For the text-containing cell, return its midpoint in [x, y] coordinate format. 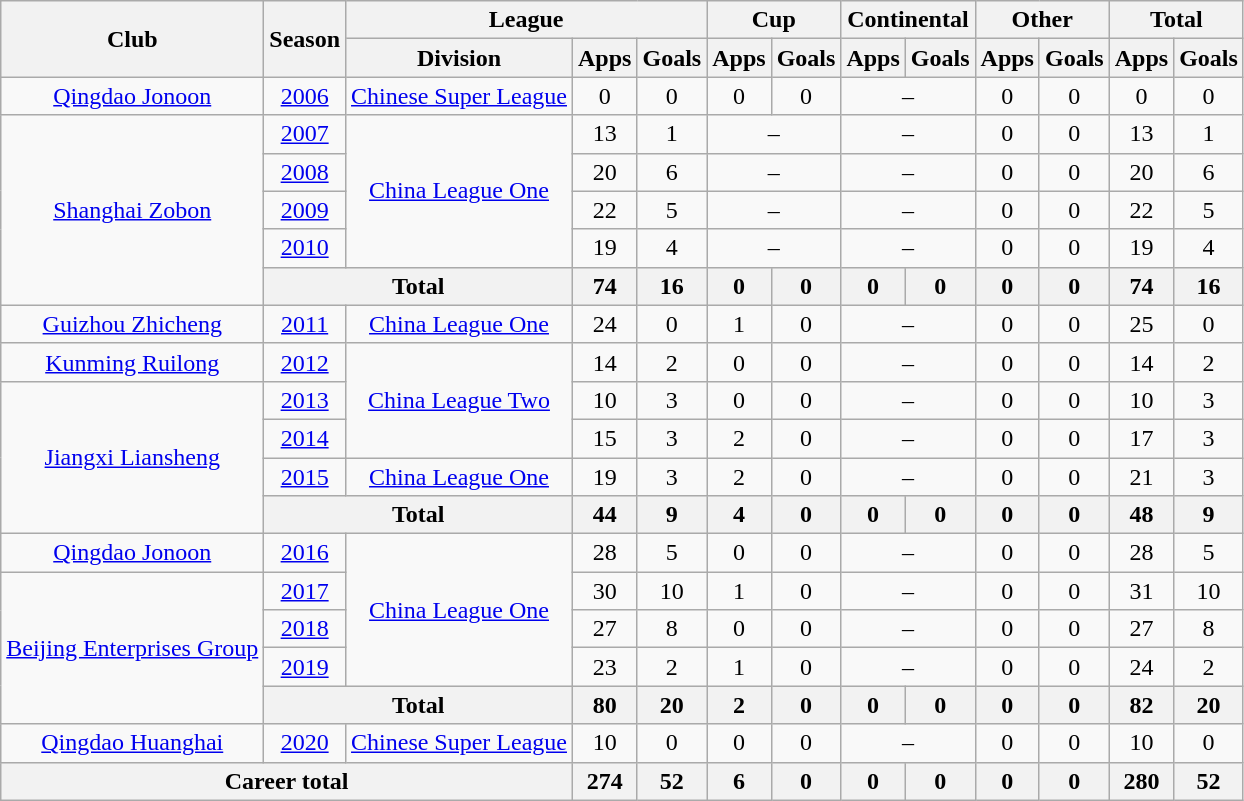
2017 [305, 591]
23 [605, 667]
Other [1042, 20]
Qingdao Huanghai [132, 743]
Cup [774, 20]
2012 [305, 362]
2006 [305, 96]
48 [1141, 515]
Division [460, 58]
Jiangxi Liansheng [132, 457]
2007 [305, 134]
44 [605, 515]
2009 [305, 210]
31 [1141, 591]
Beijing Enterprises Group [132, 648]
Continental [908, 20]
2011 [305, 324]
21 [1141, 477]
2008 [305, 172]
Guizhou Zhicheng [132, 324]
Career total [287, 781]
30 [605, 591]
274 [605, 781]
82 [1141, 705]
League [526, 20]
Club [132, 39]
2018 [305, 629]
2010 [305, 248]
Kunming Ruilong [132, 362]
17 [1141, 438]
Shanghai Zobon [132, 210]
25 [1141, 324]
Season [305, 39]
15 [605, 438]
280 [1141, 781]
2016 [305, 553]
2019 [305, 667]
China League Two [460, 400]
2014 [305, 438]
2013 [305, 400]
2015 [305, 477]
80 [605, 705]
2020 [305, 743]
